Capture the cell that displays the provided text and extract its (X, Y) central coordinate. 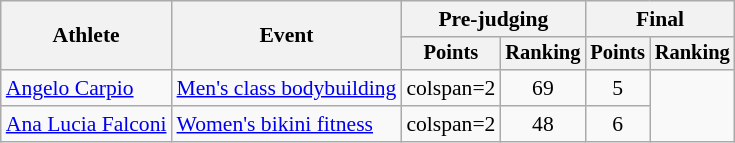
5 (617, 88)
Final (660, 19)
69 (542, 88)
Pre-judging (493, 19)
Women's bikini fitness (287, 124)
48 (542, 124)
6 (617, 124)
Event (287, 36)
Ana Lucia Falconi (86, 124)
Athlete (86, 36)
Angelo Carpio (86, 88)
Men's class bodybuilding (287, 88)
